Return the (x, y) coordinate for the center point of the cell that contains the specified text.  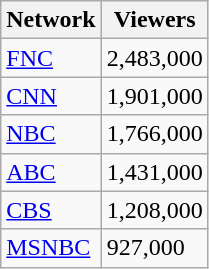
MSNBC (51, 248)
CNN (51, 96)
1,431,000 (154, 172)
2,483,000 (154, 58)
1,766,000 (154, 134)
1,208,000 (154, 210)
1,901,000 (154, 96)
Viewers (154, 20)
Network (51, 20)
927,000 (154, 248)
ABC (51, 172)
FNC (51, 58)
NBC (51, 134)
CBS (51, 210)
